Locate the cell with the specified text and output its (x, y) center coordinate. 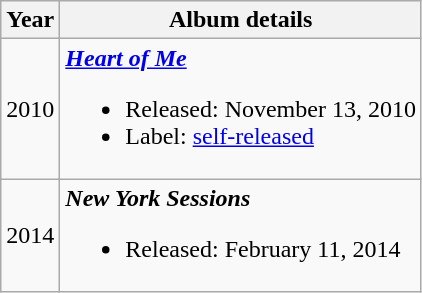
2010 (30, 109)
Album details (241, 20)
New York SessionsReleased: February 11, 2014 (241, 236)
Year (30, 20)
Heart of MeReleased: November 13, 2010Label: self-released (241, 109)
2014 (30, 236)
